Find where the given text appears and provide that cell's center as (X, Y) coordinate. 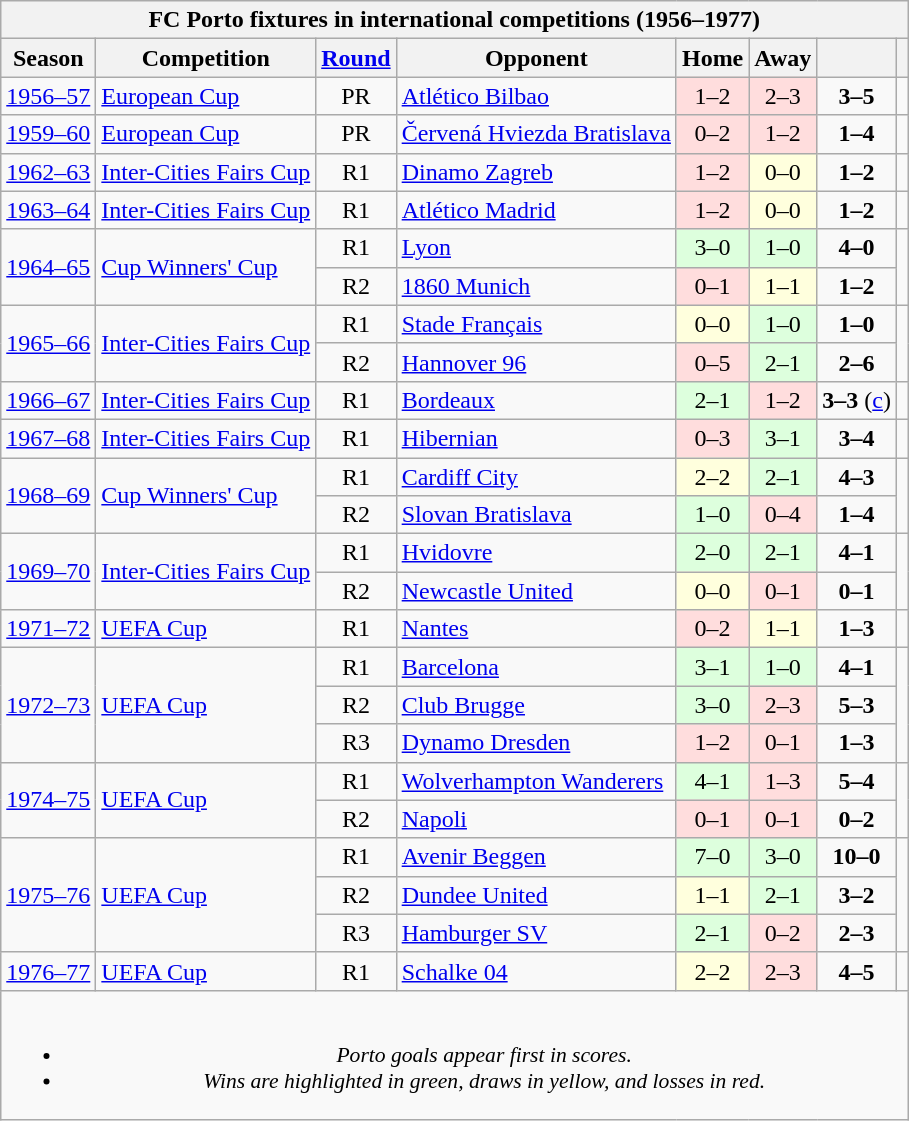
3–4 (857, 438)
1975–76 (48, 895)
Home (712, 58)
Dynamo Dresden (536, 743)
Bordeaux (536, 400)
Club Brugge (536, 705)
1967–68 (48, 438)
Lyon (536, 248)
Hannover 96 (536, 362)
Away (783, 58)
Atlético Madrid (536, 210)
1969–70 (48, 572)
1964–65 (48, 267)
Season (48, 58)
0–3 (712, 438)
1956–57 (48, 96)
0–5 (712, 362)
1963–64 (48, 210)
Napoli (536, 819)
1968–69 (48, 496)
10–0 (857, 857)
Newcastle United (536, 591)
Barcelona (536, 667)
1860 Munich (536, 286)
1959–60 (48, 134)
1972–73 (48, 705)
Nantes (536, 629)
Hamburger SV (536, 933)
Competition (206, 58)
Stade Français (536, 324)
2–0 (712, 553)
3–5 (857, 96)
1971–72 (48, 629)
1962–63 (48, 172)
4–0 (857, 248)
Avenir Beggen (536, 857)
4–3 (857, 477)
5–4 (857, 781)
Atlético Bilbao (536, 96)
1974–75 (48, 800)
1966–67 (48, 400)
Cardiff City (536, 477)
3–3 (c) (857, 400)
Dundee United (536, 895)
Porto goals appear first in scores.Wins are highlighted in green, draws in yellow, and losses in red. (454, 1055)
3–2 (857, 895)
Schalke 04 (536, 971)
Hibernian (536, 438)
Round (356, 58)
2–6 (857, 362)
Wolverhampton Wanderers (536, 781)
7–0 (712, 857)
5–3 (857, 705)
0–4 (783, 515)
FC Porto fixtures in international competitions (1956–1977) (454, 20)
1976–77 (48, 971)
Opponent (536, 58)
Červená Hviezda Bratislava (536, 134)
Slovan Bratislava (536, 515)
4–5 (857, 971)
Dinamo Zagreb (536, 172)
Hvidovre (536, 553)
1965–66 (48, 343)
